Pinpoint the cell where the given text exists, returning its [X, Y] midpoint coordinate. 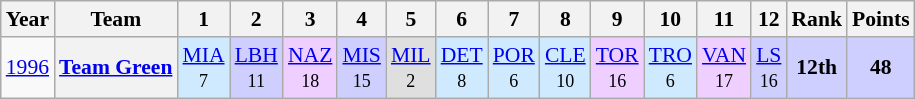
1 [203, 19]
VAN17 [724, 68]
2 [256, 19]
3 [310, 19]
48 [881, 68]
12th [816, 68]
DET8 [462, 68]
Team [116, 19]
MIL2 [411, 68]
CLE10 [566, 68]
6 [462, 19]
LS16 [768, 68]
Team Green [116, 68]
7 [514, 19]
4 [362, 19]
10 [670, 19]
12 [768, 19]
LBH11 [256, 68]
9 [618, 19]
5 [411, 19]
Points [881, 19]
8 [566, 19]
TOR16 [618, 68]
1996 [28, 68]
NAZ18 [310, 68]
11 [724, 19]
POR6 [514, 68]
MIA7 [203, 68]
Rank [816, 19]
Year [28, 19]
MIS15 [362, 68]
TRO6 [670, 68]
